Output the (X, Y) coordinate of the center of the cell containing the given text.  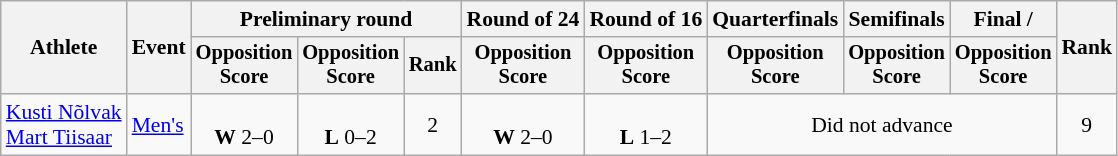
9 (1086, 124)
Semifinals (896, 19)
Preliminary round (326, 19)
Kusti NõlvakMart Tiisaar (64, 124)
Final / (1004, 19)
L 1–2 (646, 124)
Quarterfinals (775, 19)
Event (159, 48)
Athlete (64, 48)
Round of 24 (522, 19)
Men's (159, 124)
L 0–2 (350, 124)
2 (433, 124)
Round of 16 (646, 19)
Did not advance (882, 124)
